Find where the given text appears and provide that cell's center as [X, Y] coordinate. 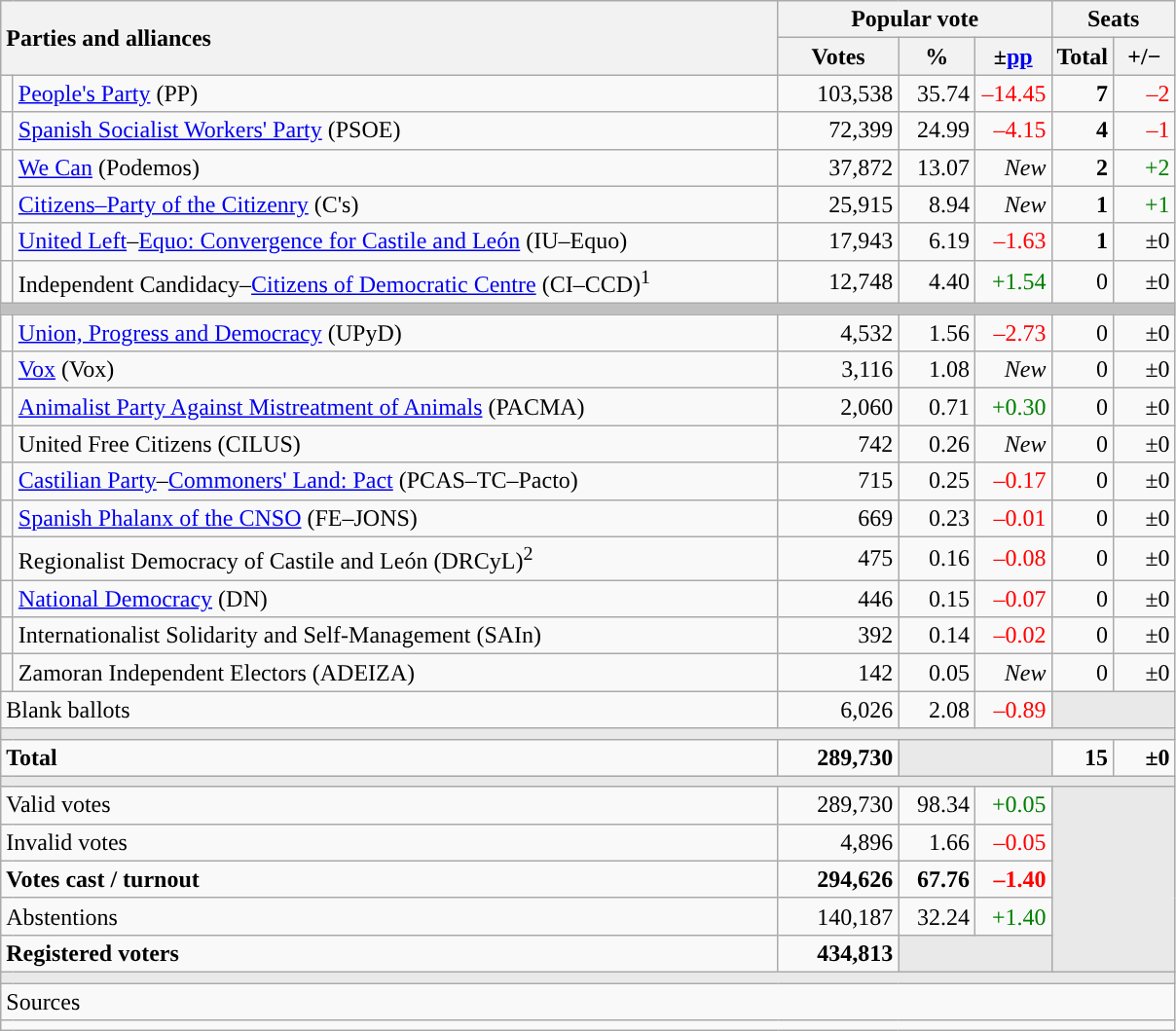
446 [838, 599]
Animalist Party Against Mistreatment of Animals (PACMA) [395, 407]
392 [838, 636]
2,060 [838, 407]
1.56 [937, 333]
715 [838, 481]
25,915 [838, 204]
National Democracy (DN) [395, 599]
United Left–Equo: Convergence for Castile and León (IU–Equo) [395, 241]
4.40 [937, 282]
–0.05 [1012, 842]
0.71 [937, 407]
4,532 [838, 333]
294,626 [838, 879]
Blank ballots [389, 710]
+1 [1145, 204]
4 [1083, 130]
Internationalist Solidarity and Self-Management (SAIn) [395, 636]
Independent Candidacy–Citizens of Democratic Centre (CI–CCD)1 [395, 282]
Invalid votes [389, 842]
103,538 [838, 93]
Valid votes [389, 805]
+2 [1145, 167]
Citizens–Party of the Citizenry (C's) [395, 204]
0.23 [937, 518]
0.16 [937, 559]
0.25 [937, 481]
17,943 [838, 241]
We Can (Podemos) [395, 167]
–0.02 [1012, 636]
Popular vote [915, 19]
0.05 [937, 673]
4,896 [838, 842]
0.26 [937, 444]
–0.08 [1012, 559]
–1 [1145, 130]
434,813 [838, 953]
–0.89 [1012, 710]
+0.05 [1012, 805]
6.19 [937, 241]
–0.07 [1012, 599]
67.76 [937, 879]
Sources [588, 1002]
15 [1083, 757]
+1.40 [1012, 916]
Regionalist Democracy of Castile and León (DRCyL)2 [395, 559]
Union, Progress and Democracy (UPyD) [395, 333]
140,187 [838, 916]
742 [838, 444]
Spanish Phalanx of the CNSO (FE–JONS) [395, 518]
35.74 [937, 93]
% [937, 56]
Zamoran Independent Electors (ADEIZA) [395, 673]
–1.40 [1012, 879]
32.24 [937, 916]
Seats [1114, 19]
People's Party (PP) [395, 93]
–0.01 [1012, 518]
Registered voters [389, 953]
Spanish Socialist Workers' Party (PSOE) [395, 130]
37,872 [838, 167]
12,748 [838, 282]
72,399 [838, 130]
Abstentions [389, 916]
–14.45 [1012, 93]
+1.54 [1012, 282]
24.99 [937, 130]
8.94 [937, 204]
–2 [1145, 93]
3,116 [838, 370]
Vox (Vox) [395, 370]
–0.17 [1012, 481]
1.66 [937, 842]
+0.30 [1012, 407]
669 [838, 518]
142 [838, 673]
1.08 [937, 370]
–2.73 [1012, 333]
2.08 [937, 710]
±pp [1012, 56]
0.14 [937, 636]
–1.63 [1012, 241]
Parties and alliances [389, 38]
+/− [1145, 56]
13.07 [937, 167]
475 [838, 559]
98.34 [937, 805]
Votes cast / turnout [389, 879]
0.15 [937, 599]
2 [1083, 167]
–4.15 [1012, 130]
6,026 [838, 710]
Castilian Party–Commoners' Land: Pact (PCAS–TC–Pacto) [395, 481]
7 [1083, 93]
United Free Citizens (CILUS) [395, 444]
Votes [838, 56]
